Pinpoint the cell where the given text exists, returning its (x, y) midpoint coordinate. 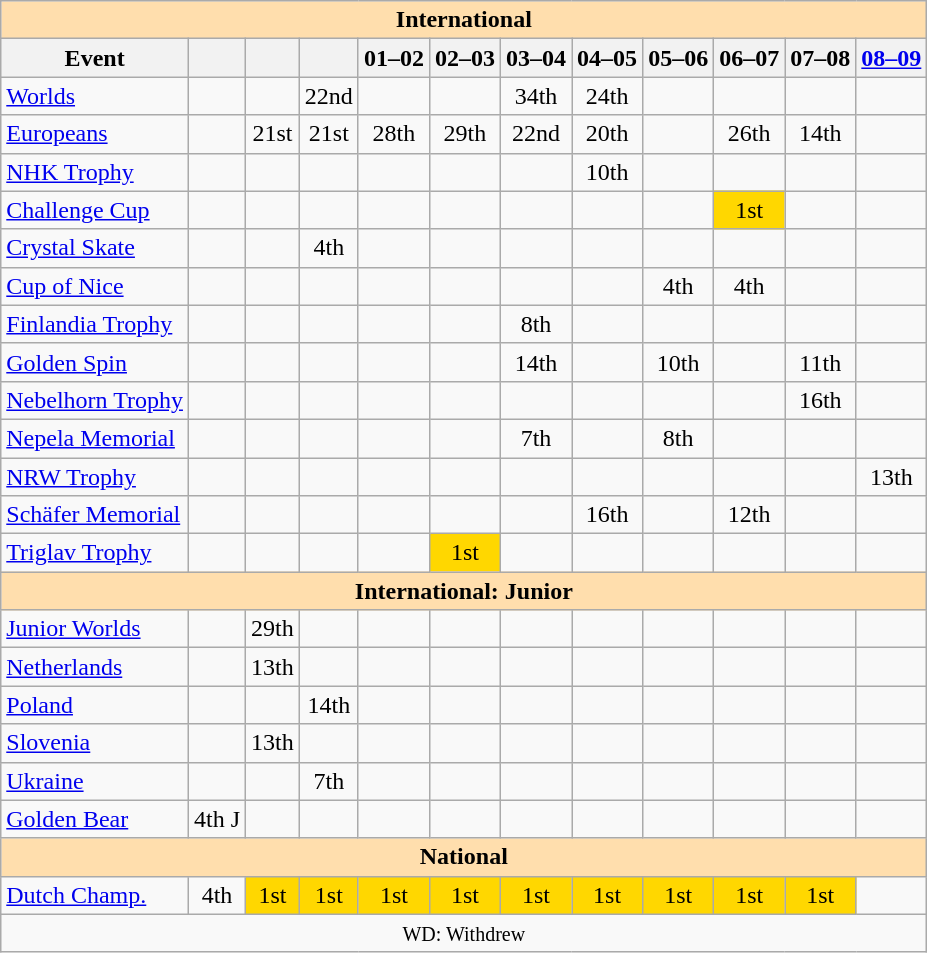
WD: Withdrew (464, 933)
Poland (95, 705)
03–04 (536, 58)
Golden Bear (95, 819)
International (464, 20)
Dutch Champ. (95, 895)
01–02 (394, 58)
Nepela Memorial (95, 438)
Netherlands (95, 667)
NHK Trophy (95, 172)
National (464, 857)
International: Junior (464, 591)
Crystal Skate (95, 248)
Golden Spin (95, 362)
Schäfer Memorial (95, 515)
04–05 (608, 58)
Finlandia Trophy (95, 324)
Challenge Cup (95, 210)
20th (608, 134)
Slovenia (95, 743)
4th J (216, 819)
26th (750, 134)
08–09 (892, 58)
Ukraine (95, 781)
12th (750, 515)
NRW Trophy (95, 477)
Junior Worlds (95, 629)
Nebelhorn Trophy (95, 400)
11th (820, 362)
Event (95, 58)
Europeans (95, 134)
24th (608, 96)
07–08 (820, 58)
Triglav Trophy (95, 553)
34th (536, 96)
05–06 (678, 58)
Cup of Nice (95, 286)
02–03 (464, 58)
Worlds (95, 96)
06–07 (750, 58)
28th (394, 134)
